Determine the (x, y) coordinate at the center of the cell enclosing the given text.  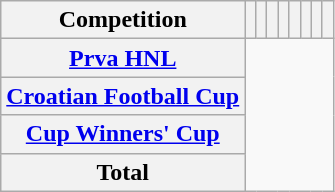
Croatian Football Cup (123, 96)
Total (123, 172)
Competition (123, 20)
Cup Winners' Cup (123, 134)
Prva HNL (123, 58)
